Capture the cell that displays the provided text and extract its [X, Y] central coordinate. 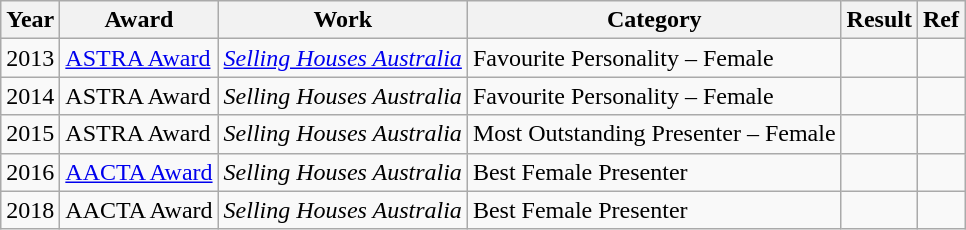
Result [879, 20]
Most Outstanding Presenter – Female [654, 134]
Work [342, 20]
Ref [940, 20]
2016 [30, 172]
Year [30, 20]
2018 [30, 210]
2013 [30, 58]
Category [654, 20]
2015 [30, 134]
Award [139, 20]
2014 [30, 96]
